For the text-containing cell, return its midpoint in (x, y) coordinate format. 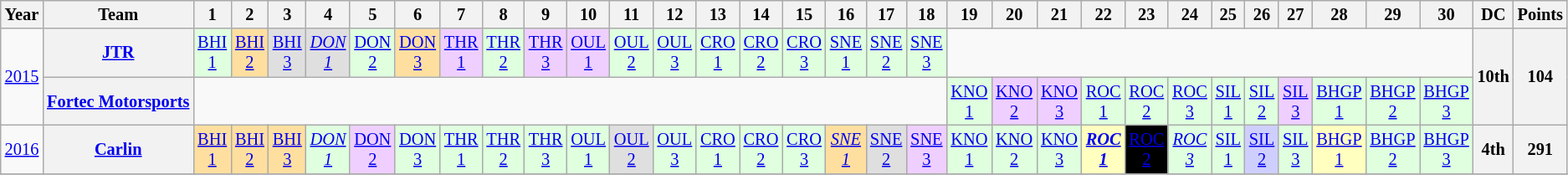
20 (1014, 14)
15 (804, 14)
3 (288, 14)
291 (1540, 149)
Team (118, 14)
11 (632, 14)
10th (1494, 77)
27 (1295, 14)
6 (418, 14)
17 (886, 14)
25 (1228, 14)
4 (328, 14)
21 (1059, 14)
1 (213, 14)
JTR (118, 53)
2016 (22, 149)
22 (1104, 14)
12 (674, 14)
2015 (22, 77)
Year (22, 14)
9 (546, 14)
18 (926, 14)
24 (1190, 14)
26 (1262, 14)
29 (1392, 14)
Fortec Motorsports (118, 101)
30 (1446, 14)
16 (846, 14)
19 (969, 14)
DC (1494, 14)
28 (1339, 14)
Carlin (118, 149)
13 (718, 14)
Points (1540, 14)
14 (761, 14)
8 (503, 14)
7 (461, 14)
2 (249, 14)
4th (1494, 149)
23 (1146, 14)
10 (588, 14)
5 (372, 14)
104 (1540, 77)
